Return [X, Y] of the center of cell containing provided text 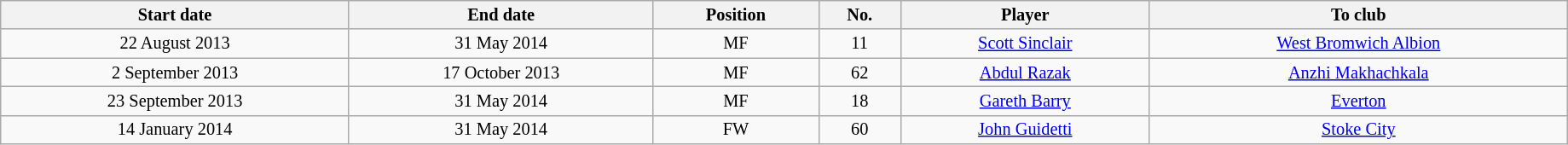
60 [859, 130]
Start date [176, 14]
Everton [1358, 101]
22 August 2013 [176, 43]
62 [859, 72]
Stoke City [1358, 130]
FW [736, 130]
11 [859, 43]
18 [859, 101]
Scott Sinclair [1025, 43]
Player [1025, 14]
End date [500, 14]
Gareth Barry [1025, 101]
Anzhi Makhachkala [1358, 72]
West Bromwich Albion [1358, 43]
14 January 2014 [176, 130]
To club [1358, 14]
Position [736, 14]
John Guidetti [1025, 130]
No. [859, 14]
23 September 2013 [176, 101]
2 September 2013 [176, 72]
Abdul Razak [1025, 72]
17 October 2013 [500, 72]
